Capture the cell that displays the provided text and extract its (x, y) central coordinate. 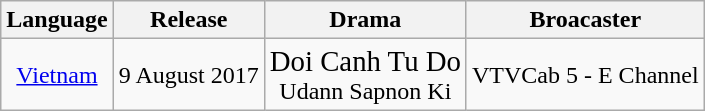
Drama (365, 20)
Release (188, 20)
Vietnam (57, 74)
9 August 2017 (188, 74)
VTVCab 5 - E Channel (585, 74)
Doi Canh Tu DoUdann Sapnon Ki (365, 74)
Language (57, 20)
Broacaster (585, 20)
